For the text-containing cell, return its midpoint in (x, y) coordinate format. 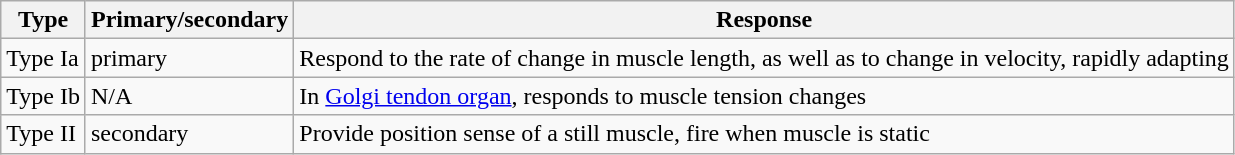
Primary/secondary (189, 20)
Respond to the rate of change in muscle length, as well as to change in velocity, rapidly adapting (764, 58)
Provide position sense of a still muscle, fire when muscle is static (764, 134)
primary (189, 58)
Type II (44, 134)
Type (44, 20)
In Golgi tendon organ, responds to muscle tension changes (764, 96)
secondary (189, 134)
Response (764, 20)
Type Ib (44, 96)
N/A (189, 96)
Type Ia (44, 58)
